Capture the cell that displays the provided text and extract its (x, y) central coordinate. 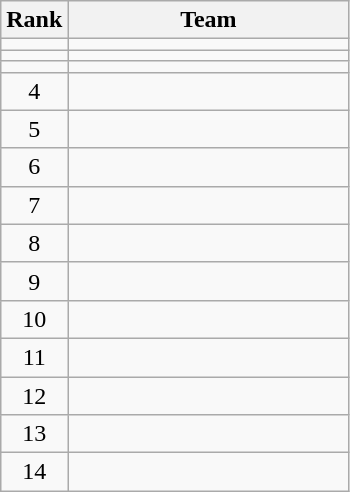
13 (34, 434)
10 (34, 319)
8 (34, 243)
14 (34, 472)
Team (208, 20)
11 (34, 357)
4 (34, 91)
5 (34, 129)
9 (34, 281)
Rank (34, 20)
6 (34, 167)
7 (34, 205)
12 (34, 395)
